Output the (x, y) coordinate of the center of the cell containing the given text.  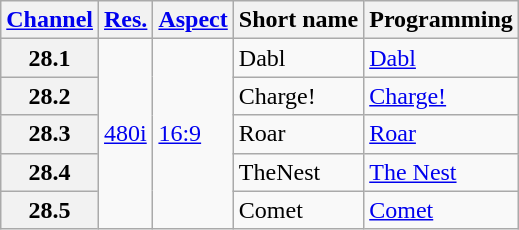
28.1 (50, 58)
28.5 (50, 210)
Res. (126, 20)
28.4 (50, 172)
Channel (50, 20)
Aspect (193, 20)
16:9 (193, 134)
Short name (298, 20)
Programming (442, 20)
28.3 (50, 134)
28.2 (50, 96)
TheNest (298, 172)
The Nest (442, 172)
480i (126, 134)
